Return [x, y] of the center of cell containing provided text 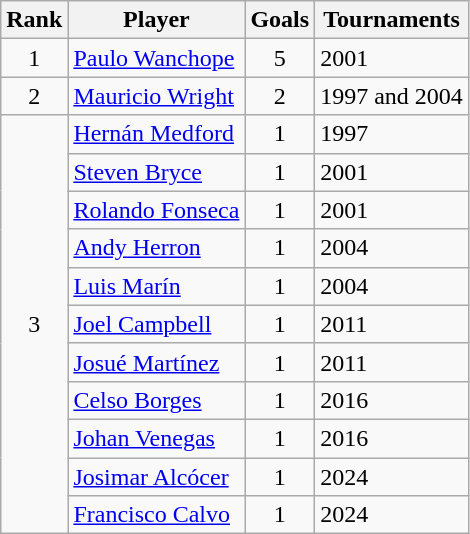
Johan Venegas [156, 438]
Joel Campbell [156, 324]
Rank [34, 20]
Luis Marín [156, 286]
3 [34, 324]
Hernán Medford [156, 134]
Steven Bryce [156, 172]
5 [280, 58]
1997 and 2004 [392, 96]
Tournaments [392, 20]
Player [156, 20]
Paulo Wanchope [156, 58]
1997 [392, 134]
Josimar Alcócer [156, 477]
Rolando Fonseca [156, 210]
Francisco Calvo [156, 515]
Celso Borges [156, 400]
Mauricio Wright [156, 96]
Josué Martínez [156, 362]
Andy Herron [156, 248]
Goals [280, 20]
